Identify which cell holds the provided text, then report its (x, y) central coordinate. 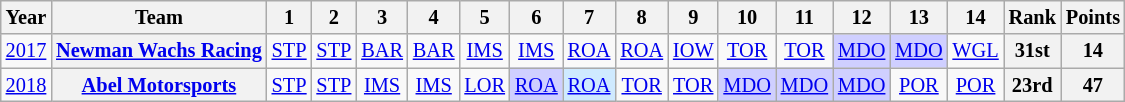
8 (642, 17)
WGL (976, 51)
7 (590, 17)
2 (334, 17)
Abel Motorsports (158, 85)
12 (862, 17)
5 (484, 17)
9 (693, 17)
Team (158, 17)
11 (804, 17)
47 (1093, 85)
LOR (484, 85)
2018 (26, 85)
Year (26, 17)
23rd (1032, 85)
1 (290, 17)
31st (1032, 51)
Rank (1032, 17)
13 (918, 17)
6 (536, 17)
3 (382, 17)
10 (746, 17)
4 (434, 17)
Newman Wachs Racing (158, 51)
IOW (693, 51)
2017 (26, 51)
Points (1093, 17)
